For the text-containing cell, return its midpoint in (X, Y) coordinate format. 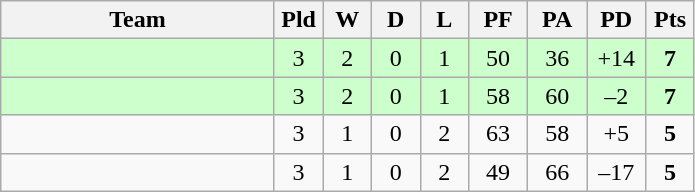
PD (616, 20)
–2 (616, 96)
Team (138, 20)
W (348, 20)
50 (498, 58)
+5 (616, 134)
–17 (616, 172)
63 (498, 134)
D (396, 20)
49 (498, 172)
Pld (298, 20)
L (444, 20)
60 (558, 96)
66 (558, 172)
Pts (670, 20)
+14 (616, 58)
36 (558, 58)
PA (558, 20)
PF (498, 20)
